Determine the [x, y] coordinate at the center of the cell enclosing the given text.  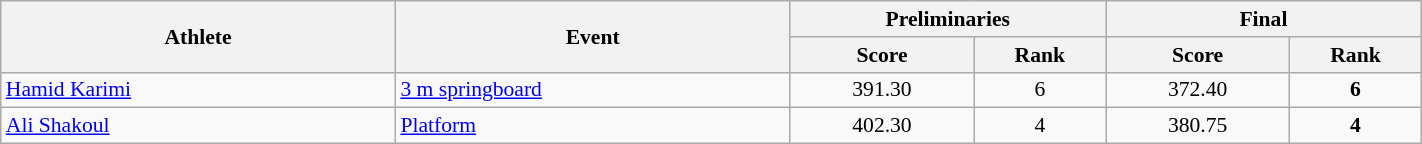
Athlete [198, 36]
Final [1264, 19]
372.40 [1198, 90]
Event [592, 36]
Ali Shakoul [198, 126]
Hamid Karimi [198, 90]
391.30 [882, 90]
Preliminaries [948, 19]
3 m springboard [592, 90]
402.30 [882, 126]
Platform [592, 126]
380.75 [1198, 126]
